Return (x, y) of the center of cell containing provided text 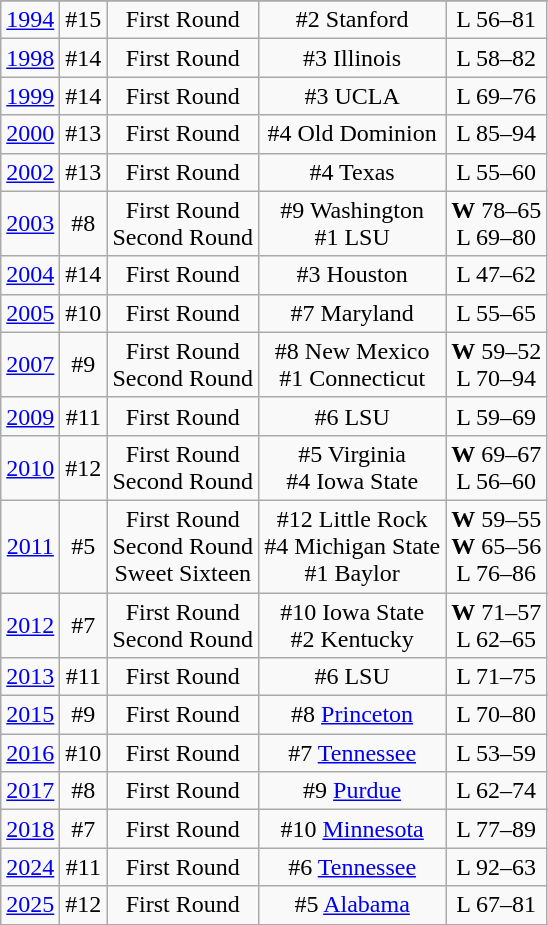
2003 (30, 224)
2010 (30, 468)
L 47–62 (496, 275)
2024 (30, 867)
W 59–52L 70–94 (496, 364)
#9 Purdue (352, 791)
2013 (30, 677)
#15 (84, 20)
#5 (84, 546)
L 69–76 (496, 96)
2002 (30, 172)
L 92–63 (496, 867)
#5 Alabama (352, 905)
#10 Iowa State#2 Kentucky (352, 624)
#2 Stanford (352, 20)
L 62–74 (496, 791)
L 59–69 (496, 416)
#7 Maryland (352, 313)
L 58–82 (496, 58)
#4 Old Dominion (352, 134)
#6 Tennessee (352, 867)
1999 (30, 96)
L 53–59 (496, 753)
#7 Tennessee (352, 753)
L 67–81 (496, 905)
W 71–57L 62–65 (496, 624)
First RoundSecond RoundSweet Sixteen (183, 546)
L 77–89 (496, 829)
2004 (30, 275)
#5 Virginia#4 Iowa State (352, 468)
2009 (30, 416)
#3 UCLA (352, 96)
1998 (30, 58)
L 71–75 (496, 677)
L 55–65 (496, 313)
2005 (30, 313)
2015 (30, 715)
W 59–55W 65–56L 76–86 (496, 546)
2000 (30, 134)
1994 (30, 20)
L 85–94 (496, 134)
L 56–81 (496, 20)
#8 New Mexico#1 Connecticut (352, 364)
#3 Illinois (352, 58)
#4 Texas (352, 172)
2011 (30, 546)
L 55–60 (496, 172)
#3 Houston (352, 275)
2012 (30, 624)
2018 (30, 829)
2007 (30, 364)
#12 Little Rock#4 Michigan State#1 Baylor (352, 546)
2017 (30, 791)
#8 Princeton (352, 715)
W 69–67L 56–60 (496, 468)
#9 Washington#1 LSU (352, 224)
2016 (30, 753)
L 70–80 (496, 715)
#10 Minnesota (352, 829)
W 78–65L 69–80 (496, 224)
2025 (30, 905)
